Determine the (X, Y) coordinate at the center of the cell enclosing the given text.  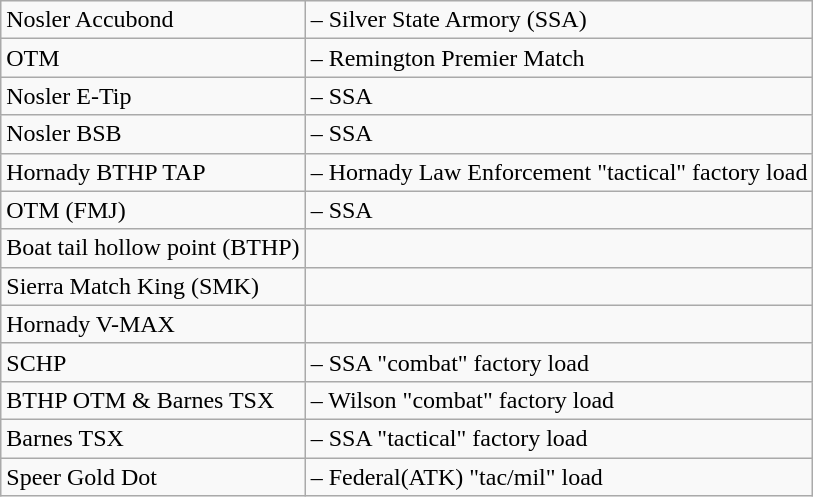
Hornady BTHP TAP (153, 172)
Nosler Accubond (153, 20)
Sierra Match King (SMK) (153, 286)
– SSA "tactical" factory load (559, 438)
BTHP OTM & Barnes TSX (153, 400)
– Federal(ATK) "tac/mil" load (559, 477)
Barnes TSX (153, 438)
Nosler E-Tip (153, 96)
Boat tail hollow point (BTHP) (153, 248)
– Silver State Armory (SSA) (559, 20)
– SSA "combat" factory load (559, 362)
– Remington Premier Match (559, 58)
SCHP (153, 362)
Nosler BSB (153, 134)
OTM (153, 58)
OTM (FMJ) (153, 210)
Hornady V-MAX (153, 324)
– Wilson "combat" factory load (559, 400)
Speer Gold Dot (153, 477)
– Hornady Law Enforcement "tactical" factory load (559, 172)
